Extract the [X, Y] coordinate from the center of the cell holding the provided text.  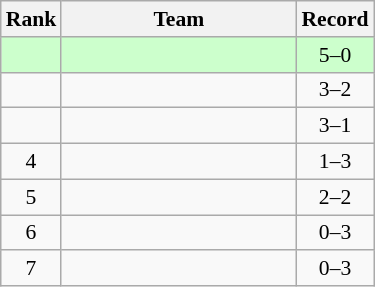
Team [178, 19]
3–2 [334, 90]
Rank [32, 19]
3–1 [334, 126]
5 [32, 197]
1–3 [334, 162]
7 [32, 269]
2–2 [334, 197]
6 [32, 233]
Record [334, 19]
5–0 [334, 55]
4 [32, 162]
